For the text-containing cell, return its midpoint in (x, y) coordinate format. 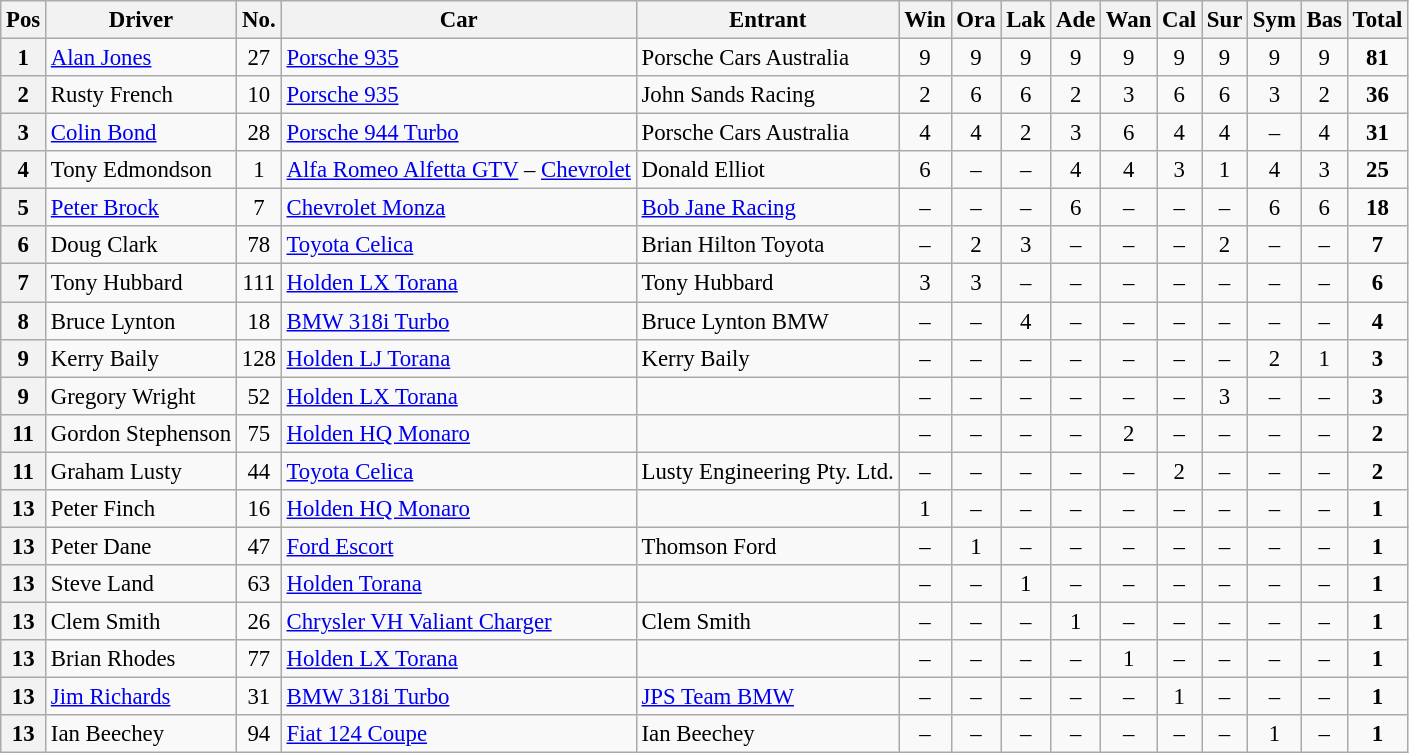
8 (24, 321)
Total (1377, 20)
Ford Escort (458, 546)
Rusty French (142, 95)
Graham Lusty (142, 471)
78 (258, 245)
Wan (1129, 20)
47 (258, 546)
10 (258, 95)
Brian Rhodes (142, 659)
28 (258, 133)
26 (258, 621)
Holden Torana (458, 584)
Chevrolet Monza (458, 208)
Ade (1076, 20)
Sur (1225, 20)
Bas (1324, 20)
77 (258, 659)
Colin Bond (142, 133)
63 (258, 584)
27 (258, 58)
Win (925, 20)
Driver (142, 20)
Lusty Engineering Pty. Ltd. (768, 471)
128 (258, 358)
Lak (1026, 20)
Steve Land (142, 584)
Cal (1180, 20)
Tony Edmondson (142, 170)
No. (258, 20)
Alfa Romeo Alfetta GTV – Chevrolet (458, 170)
36 (1377, 95)
Fiat 124 Coupe (458, 734)
Chrysler VH Valiant Charger (458, 621)
Gregory Wright (142, 396)
Donald Elliot (768, 170)
Pos (24, 20)
Bob Jane Racing (768, 208)
75 (258, 433)
Bruce Lynton BMW (768, 321)
111 (258, 283)
5 (24, 208)
Entrant (768, 20)
JPS Team BMW (768, 697)
Alan Jones (142, 58)
Ora (976, 20)
Peter Finch (142, 509)
81 (1377, 58)
16 (258, 509)
Jim Richards (142, 697)
25 (1377, 170)
52 (258, 396)
94 (258, 734)
Brian Hilton Toyota (768, 245)
Sym (1275, 20)
Peter Brock (142, 208)
Holden LJ Torana (458, 358)
John Sands Racing (768, 95)
Peter Dane (142, 546)
Bruce Lynton (142, 321)
44 (258, 471)
Car (458, 20)
Thomson Ford (768, 546)
Porsche 944 Turbo (458, 133)
Gordon Stephenson (142, 433)
Doug Clark (142, 245)
